Search for the cell housing the specified text and yield its [x, y] center coordinate. 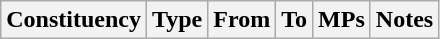
Constituency [74, 20]
Notes [404, 20]
From [242, 20]
MPs [342, 20]
To [294, 20]
Type [176, 20]
